Provide the [x, y] coordinate of the cell's center where the given text is located.  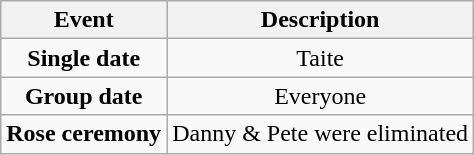
Everyone [320, 96]
Single date [84, 58]
Group date [84, 96]
Danny & Pete were eliminated [320, 134]
Event [84, 20]
Description [320, 20]
Rose ceremony [84, 134]
Taite [320, 58]
